Locate the cell with the specified text and output its (X, Y) center coordinate. 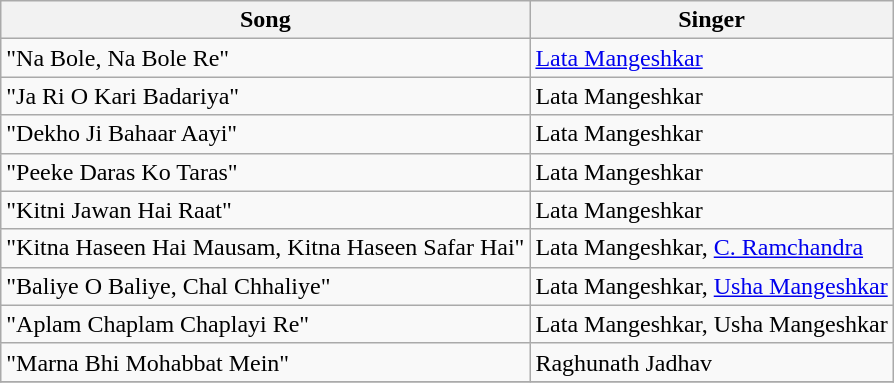
Lata Mangeshkar, C. Ramchandra (712, 248)
"Baliye O Baliye, Chal Chhaliye" (266, 286)
"Dekho Ji Bahaar Aayi" (266, 134)
"Na Bole, Na Bole Re" (266, 58)
"Marna Bhi Mohabbat Mein" (266, 362)
"Ja Ri O Kari Badariya" (266, 96)
Singer (712, 20)
"Kitni Jawan Hai Raat" (266, 210)
Raghunath Jadhav (712, 362)
"Peeke Daras Ko Taras" (266, 172)
Song (266, 20)
"Kitna Haseen Hai Mausam, Kitna Haseen Safar Hai" (266, 248)
"Aplam Chaplam Chaplayi Re" (266, 324)
